Determine the (x, y) coordinate at the center of the cell enclosing the given text.  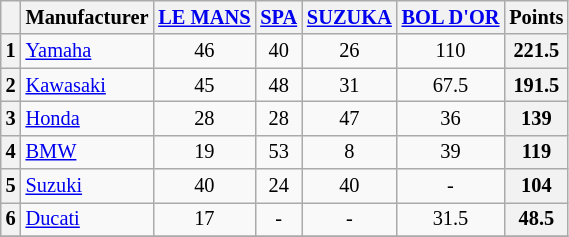
36 (451, 118)
139 (536, 118)
BMW (88, 152)
221.5 (536, 51)
31.5 (451, 219)
4 (11, 152)
Points (536, 17)
48.5 (536, 219)
LE MANS (204, 17)
47 (350, 118)
Kawasaki (88, 85)
SUZUKA (350, 17)
24 (278, 186)
Ducati (88, 219)
2 (11, 85)
19 (204, 152)
26 (350, 51)
31 (350, 85)
1 (11, 51)
Honda (88, 118)
17 (204, 219)
53 (278, 152)
104 (536, 186)
5 (11, 186)
191.5 (536, 85)
BOL D'OR (451, 17)
119 (536, 152)
45 (204, 85)
67.5 (451, 85)
8 (350, 152)
Yamaha (88, 51)
46 (204, 51)
6 (11, 219)
Suzuki (88, 186)
39 (451, 152)
Manufacturer (88, 17)
48 (278, 85)
3 (11, 118)
110 (451, 51)
SPA (278, 17)
